Output the [x, y] coordinate of the center of the cell containing the given text.  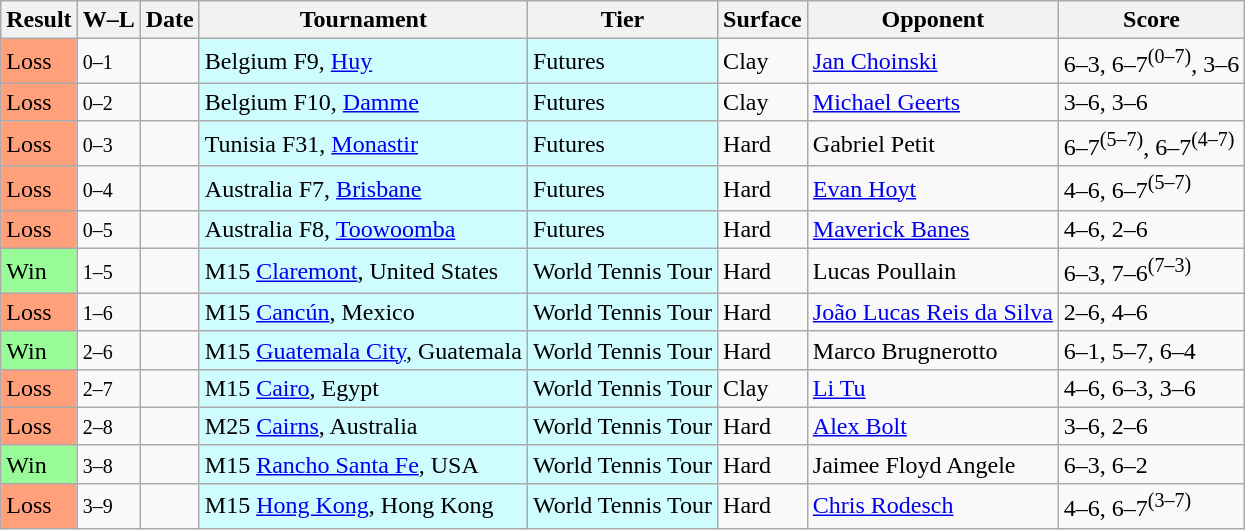
Maverick Banes [932, 230]
Jaimee Floyd Angele [932, 464]
Score [1151, 20]
Result [39, 20]
2–7 [108, 388]
Lucas Poullain [932, 272]
Opponent [932, 20]
4–6, 2–6 [1151, 230]
1–5 [108, 272]
M15 Claremont, United States [363, 272]
Michael Geerts [932, 102]
Australia F8, Toowoomba [363, 230]
Tier [622, 20]
3–8 [108, 464]
Belgium F9, Huy [363, 62]
Chris Rodesch [932, 506]
M15 Cancún, Mexico [363, 312]
Surface [763, 20]
Tournament [363, 20]
Jan Choinski [932, 62]
0–4 [108, 188]
Belgium F10, Damme [363, 102]
M15 Hong Kong, Hong Kong [363, 506]
Date [170, 20]
6–3, 7–6(7–3) [1151, 272]
2–6, 4–6 [1151, 312]
M15 Rancho Santa Fe, USA [363, 464]
0–3 [108, 144]
Australia F7, Brisbane [363, 188]
Tunisia F31, Monastir [363, 144]
4–6, 6–7(5–7) [1151, 188]
Marco Brugnerotto [932, 350]
0–5 [108, 230]
Evan Hoyt [932, 188]
6–7(5–7), 6–7(4–7) [1151, 144]
6–3, 6–2 [1151, 464]
0–2 [108, 102]
Gabriel Petit [932, 144]
W–L [108, 20]
3–9 [108, 506]
M25 Cairns, Australia [363, 426]
2–8 [108, 426]
M15 Guatemala City, Guatemala [363, 350]
3–6, 2–6 [1151, 426]
Alex Bolt [932, 426]
3–6, 3–6 [1151, 102]
2–6 [108, 350]
0–1 [108, 62]
1–6 [108, 312]
4–6, 6–7(3–7) [1151, 506]
6–3, 6–7(0–7), 3–6 [1151, 62]
João Lucas Reis da Silva [932, 312]
4–6, 6–3, 3–6 [1151, 388]
M15 Cairo, Egypt [363, 388]
Li Tu [932, 388]
6–1, 5–7, 6–4 [1151, 350]
